Provide the (x, y) coordinate of the cell's center where the given text is located.  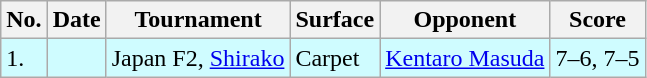
Kentaro Masuda (465, 58)
Score (598, 20)
Surface (335, 20)
No. (24, 20)
1. (24, 58)
Date (76, 20)
Tournament (198, 20)
Carpet (335, 58)
7–6, 7–5 (598, 58)
Opponent (465, 20)
Japan F2, Shirako (198, 58)
